Find where the given text appears and provide that cell's center as [x, y] coordinate. 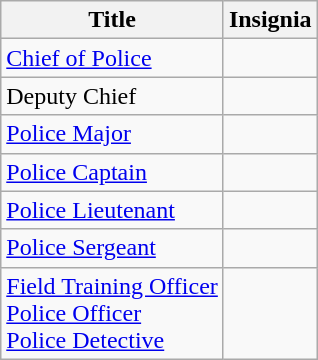
Title [112, 20]
Insignia [270, 20]
Police Lieutenant [112, 210]
Police Sergeant [112, 248]
Deputy Chief [112, 96]
Police Captain [112, 172]
Police Major [112, 134]
Field Training OfficerPolice OfficerPolice Detective [112, 313]
Chief of Police [112, 58]
